Extract the (X, Y) coordinate from the center of the cell holding the provided text.  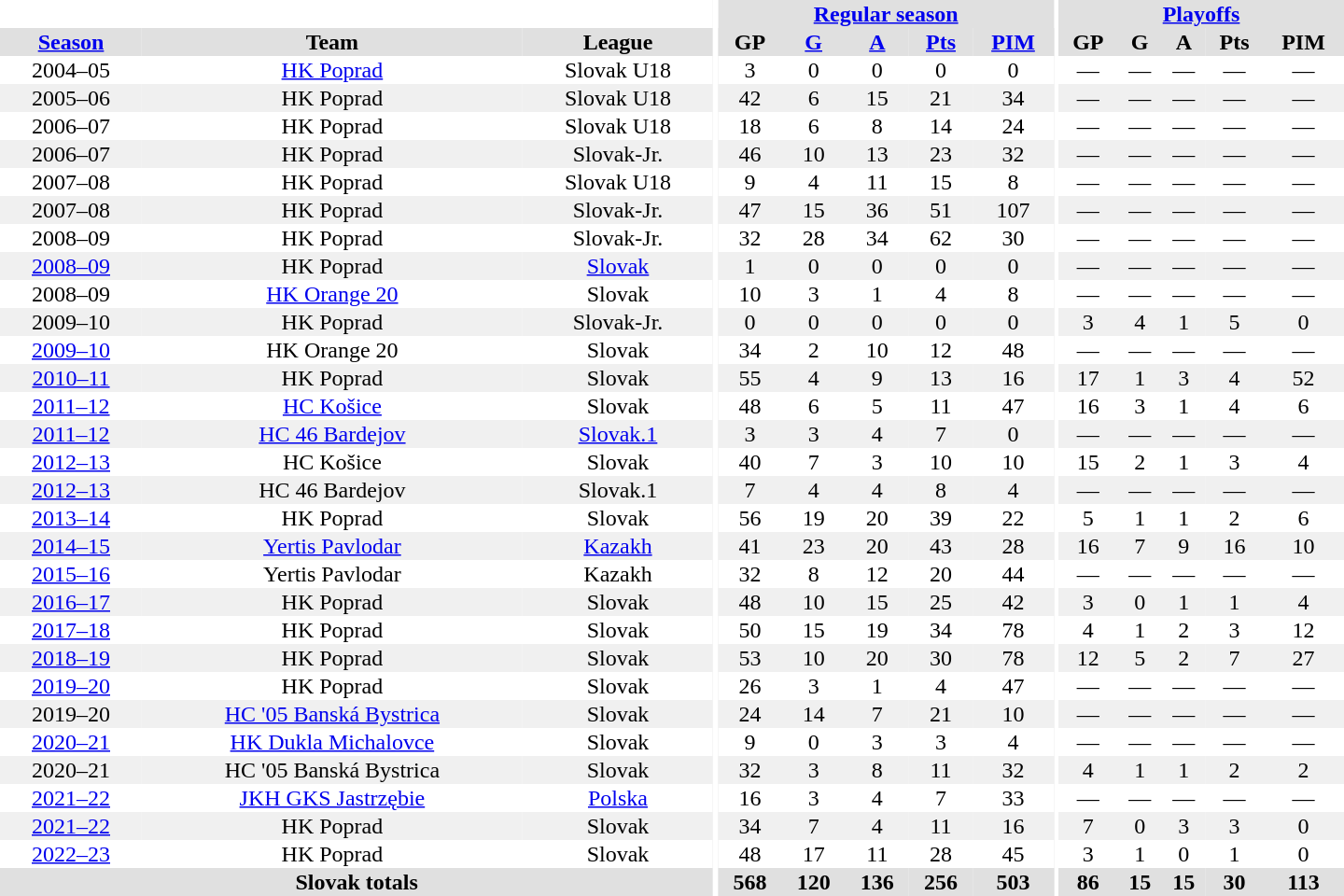
22 (1014, 518)
2017–18 (71, 630)
53 (749, 658)
Slovak totals (357, 882)
56 (749, 518)
2015–16 (71, 574)
256 (941, 882)
107 (1014, 210)
45 (1014, 854)
JKH GKS Jastrzębie (332, 798)
2005–06 (71, 98)
40 (749, 462)
50 (749, 630)
568 (749, 882)
2014–15 (71, 546)
136 (877, 882)
36 (877, 210)
2018–19 (71, 658)
2004–05 (71, 70)
Playoffs (1201, 14)
Polska (618, 798)
League (618, 42)
503 (1014, 882)
62 (941, 238)
43 (941, 546)
113 (1303, 882)
2022–23 (71, 854)
18 (749, 126)
26 (749, 686)
52 (1303, 378)
33 (1014, 798)
2016–17 (71, 602)
Season (71, 42)
Team (332, 42)
51 (941, 210)
2013–14 (71, 518)
55 (749, 378)
2010–11 (71, 378)
25 (941, 602)
HK Dukla Michalovce (332, 742)
46 (749, 154)
Regular season (885, 14)
41 (749, 546)
120 (814, 882)
39 (941, 518)
44 (1014, 574)
86 (1088, 882)
27 (1303, 658)
